Output the [X, Y] coordinate of the center of the cell containing the given text.  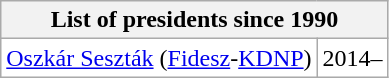
2014– [352, 58]
List of presidents since 1990 [194, 20]
Oszkár Seszták (Fidesz-KDNP) [159, 58]
